Detect which cell encompasses the target text, then output its (x, y) center coordinate. 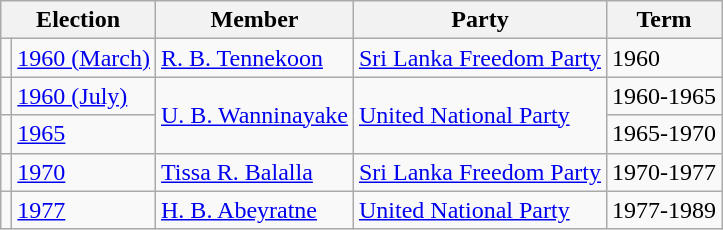
1977 (84, 210)
1960 (July) (84, 96)
1970 (84, 172)
1977-1989 (664, 210)
Term (664, 20)
1965-1970 (664, 134)
Election (78, 20)
1960-1965 (664, 96)
1970-1977 (664, 172)
R. B. Tennekoon (255, 58)
1965 (84, 134)
U. B. Wanninayake (255, 115)
1960 (664, 58)
Tissa R. Balalla (255, 172)
H. B. Abeyratne (255, 210)
Member (255, 20)
Party (480, 20)
1960 (March) (84, 58)
